Return the [X, Y] coordinate for the center point of the cell that contains the specified text.  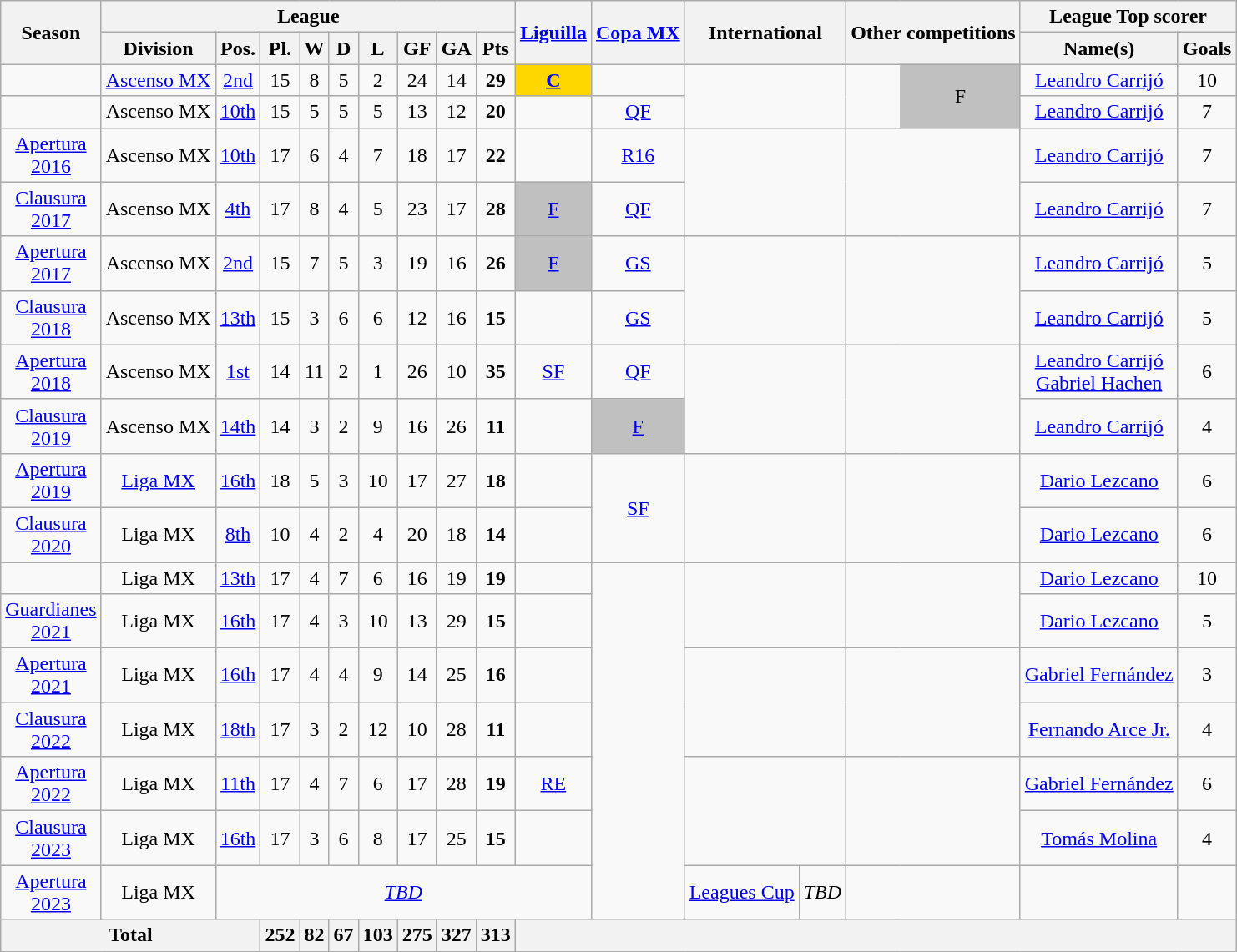
Leandro Carrijó Gabriel Hachen [1098, 372]
GF [417, 48]
Clausura 2023 [51, 838]
1st [238, 372]
Tomás Molina [1098, 838]
W [314, 48]
Apertura 2018 [51, 372]
Fernando Arce Jr. [1098, 729]
Clausura 2022 [51, 729]
Apertura 2023 [51, 893]
GA [456, 48]
D [344, 48]
Pts [496, 48]
275 [417, 935]
C [553, 80]
Apertura 2022 [51, 784]
League Top scorer [1128, 17]
Leagues Cup [741, 893]
313 [496, 935]
RE [553, 784]
22 [496, 155]
Apertura 2021 [51, 676]
24 [417, 80]
Other competitions [933, 33]
8th [238, 534]
Guardianes 2021 [51, 621]
Pos. [238, 48]
Season [51, 33]
L [377, 48]
82 [314, 935]
Division [159, 48]
Clausura 2017 [51, 209]
Apertura 2017 [51, 264]
Clausura 2020 [51, 534]
Apertura 2016 [51, 155]
Name(s) [1098, 48]
1 [377, 372]
35 [496, 372]
Goals [1207, 48]
League [308, 17]
18th [238, 729]
23 [417, 209]
327 [456, 935]
4th [238, 209]
27 [456, 481]
Apertura 2019 [51, 481]
Liguilla [553, 33]
Clausura 2018 [51, 317]
14th [238, 426]
252 [280, 935]
67 [344, 935]
International [765, 33]
Total [130, 935]
11th [238, 784]
103 [377, 935]
R16 [638, 155]
Clausura 2019 [51, 426]
Pl. [280, 48]
Copa MX [638, 33]
